Return the [X, Y] coordinate for the center point of the cell that contains the specified text.  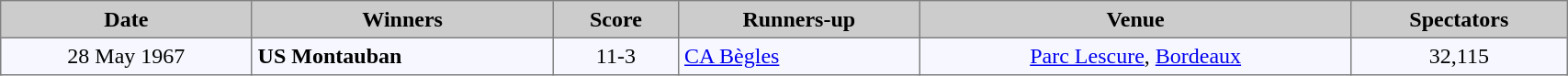
CA Bègles [799, 56]
US Montauban [402, 56]
Date [127, 19]
Winners [402, 19]
28 May 1967 [127, 56]
32,115 [1459, 56]
11-3 [615, 56]
Score [615, 19]
Venue [1135, 19]
Parc Lescure, Bordeaux [1135, 56]
Runners-up [799, 19]
Spectators [1459, 19]
